Extract the (X, Y) coordinate from the center of the cell holding the provided text.  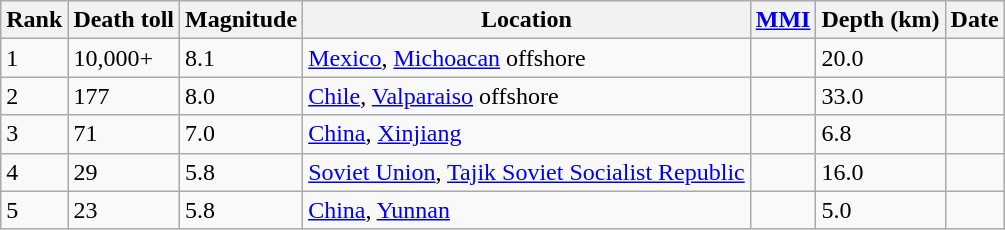
71 (124, 134)
Mexico, Michoacan offshore (527, 58)
8.1 (242, 58)
5.0 (880, 210)
6.8 (880, 134)
Chile, Valparaiso offshore (527, 96)
5 (34, 210)
Magnitude (242, 20)
Rank (34, 20)
3 (34, 134)
China, Xinjiang (527, 134)
8.0 (242, 96)
16.0 (880, 172)
Depth (km) (880, 20)
177 (124, 96)
33.0 (880, 96)
23 (124, 210)
7.0 (242, 134)
1 (34, 58)
10,000+ (124, 58)
China, Yunnan (527, 210)
29 (124, 172)
Death toll (124, 20)
MMI (783, 20)
Date (974, 20)
Soviet Union, Tajik Soviet Socialist Republic (527, 172)
2 (34, 96)
20.0 (880, 58)
4 (34, 172)
Location (527, 20)
